Locate the cell with the specified text and output its (X, Y) center coordinate. 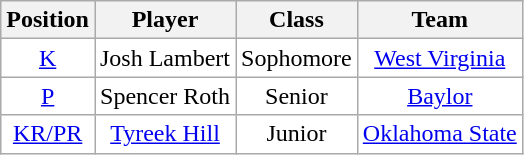
Tyreek Hill (164, 134)
Sophomore (297, 58)
K (48, 58)
P (48, 96)
Spencer Roth (164, 96)
Baylor (440, 96)
Josh Lambert (164, 58)
Player (164, 20)
West Virginia (440, 58)
KR/PR (48, 134)
Class (297, 20)
Oklahoma State (440, 134)
Senior (297, 96)
Junior (297, 134)
Team (440, 20)
Position (48, 20)
